Detect which cell encompasses the target text, then output its [x, y] center coordinate. 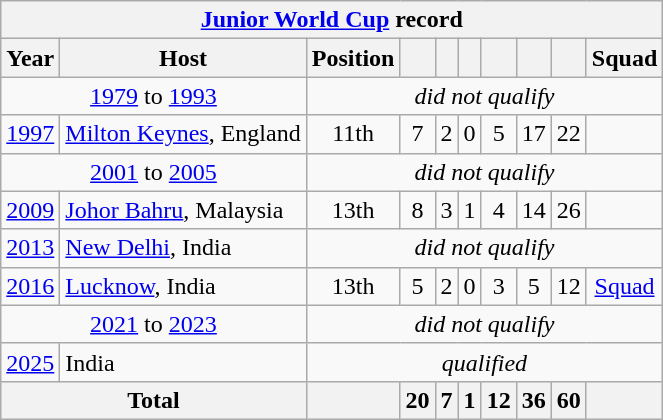
2009 [30, 210]
2021 to 2023 [154, 324]
Host [183, 58]
Total [154, 400]
Milton Keynes, England [183, 134]
1997 [30, 134]
22 [568, 134]
Junior World Cup record [332, 20]
Position [353, 58]
11th [353, 134]
Lucknow, India [183, 286]
qualified [484, 362]
New Delhi, India [183, 248]
26 [568, 210]
2016 [30, 286]
Johor Bahru, Malaysia [183, 210]
1979 to 1993 [154, 96]
Year [30, 58]
2001 to 2005 [154, 172]
36 [534, 400]
8 [418, 210]
2013 [30, 248]
14 [534, 210]
60 [568, 400]
20 [418, 400]
2025 [30, 362]
4 [498, 210]
India [183, 362]
17 [534, 134]
